Locate the cell with the specified text and output its [X, Y] center coordinate. 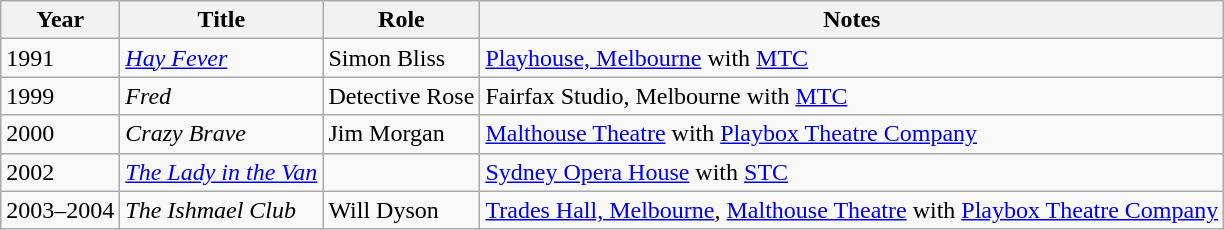
Hay Fever [222, 58]
The Ishmael Club [222, 210]
2000 [60, 134]
Simon Bliss [402, 58]
Will Dyson [402, 210]
Role [402, 20]
Trades Hall, Melbourne, Malthouse Theatre with Playbox Theatre Company [852, 210]
Year [60, 20]
The Lady in the Van [222, 172]
Detective Rose [402, 96]
1991 [60, 58]
2002 [60, 172]
1999 [60, 96]
Fred [222, 96]
Title [222, 20]
2003–2004 [60, 210]
Playhouse, Melbourne with MTC [852, 58]
Jim Morgan [402, 134]
Malthouse Theatre with Playbox Theatre Company [852, 134]
Sydney Opera House with STC [852, 172]
Crazy Brave [222, 134]
Notes [852, 20]
Fairfax Studio, Melbourne with MTC [852, 96]
